Detect which cell encompasses the target text, then output its [x, y] center coordinate. 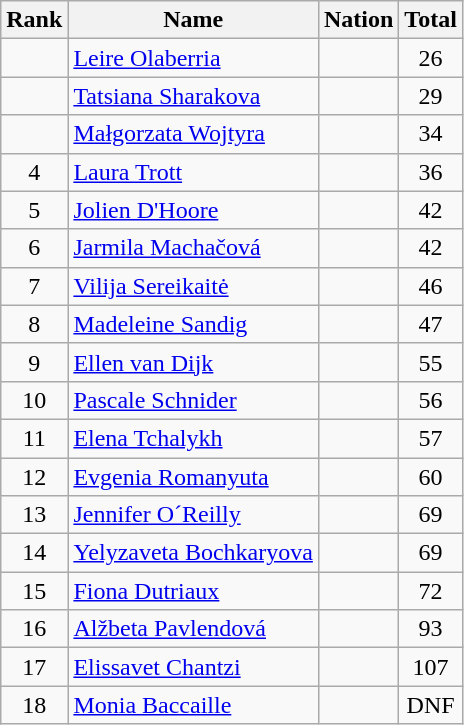
72 [431, 591]
Rank [34, 20]
Fiona Dutriaux [194, 591]
16 [34, 629]
Ellen van Dijk [194, 362]
13 [34, 515]
Vilija Sereikaitė [194, 286]
Monia Baccaille [194, 705]
12 [34, 477]
Total [431, 20]
18 [34, 705]
55 [431, 362]
56 [431, 400]
26 [431, 58]
Nation [358, 20]
DNF [431, 705]
15 [34, 591]
6 [34, 248]
Leire Olaberria [194, 58]
8 [34, 324]
Jennifer O´Reilly [194, 515]
Madeleine Sandig [194, 324]
36 [431, 172]
47 [431, 324]
Małgorzata Wojtyra [194, 134]
Jarmila Machačová [194, 248]
60 [431, 477]
Elissavet Chantzi [194, 667]
Laura Trott [194, 172]
10 [34, 400]
29 [431, 96]
17 [34, 667]
11 [34, 438]
Pascale Schnider [194, 400]
Yelyzaveta Bochkaryova [194, 553]
Tatsiana Sharakova [194, 96]
57 [431, 438]
Jolien D'Hoore [194, 210]
7 [34, 286]
5 [34, 210]
Elena Tchalykh [194, 438]
4 [34, 172]
Evgenia Romanyuta [194, 477]
46 [431, 286]
34 [431, 134]
14 [34, 553]
93 [431, 629]
107 [431, 667]
Alžbeta Pavlendová [194, 629]
Name [194, 20]
9 [34, 362]
